Provide the [x, y] coordinate of the cell's center where the given text is located.  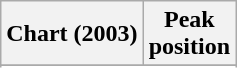
Peakposition [189, 34]
Chart (2003) [72, 34]
